Find where the given text appears and provide that cell's center as (x, y) coordinate. 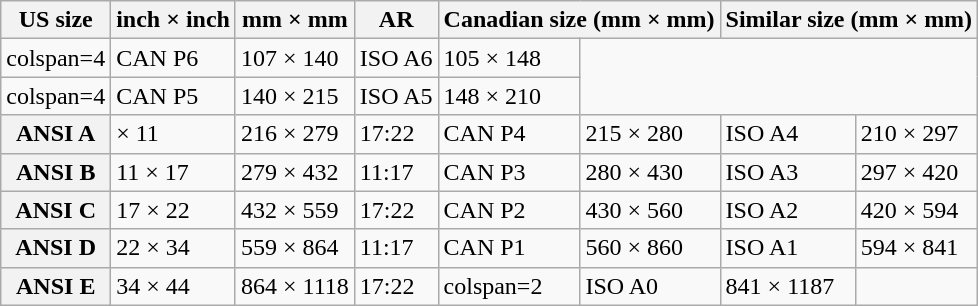
279 × 432 (294, 172)
ISO A4 (788, 134)
559 × 864 (294, 248)
148 × 210 (509, 96)
107 × 140 (294, 58)
inch × inch (174, 20)
Canadian size (mm × mm) (579, 20)
CAN P4 (509, 134)
US size (56, 20)
430 × 560 (650, 210)
22 × 34 (174, 248)
210 × 297 (916, 134)
297 × 420 (916, 172)
216 × 279 (294, 134)
CAN P1 (509, 248)
140 × 215 (294, 96)
CAN P2 (509, 210)
280 × 430 (650, 172)
CAN P6 (174, 58)
ANSI D (56, 248)
ANSI E (56, 286)
mm × mm (294, 20)
colspan=2 (509, 286)
ISO A3 (788, 172)
ANSI A (56, 134)
ISO A2 (788, 210)
11 × 17 (174, 172)
560 × 860 (650, 248)
ANSI B (56, 172)
420 × 594 (916, 210)
ISO A5 (396, 96)
ISO A0 (650, 286)
34 × 44 (174, 286)
105 × 148 (509, 58)
841 × 1187 (788, 286)
594 × 841 (916, 248)
AR (396, 20)
CAN P5 (174, 96)
864 × 1118 (294, 286)
17 × 22 (174, 210)
ISO A6 (396, 58)
ISO A1 (788, 248)
432 × 559 (294, 210)
215 × 280 (650, 134)
Similar size (mm × mm) (849, 20)
× 11 (174, 134)
ANSI C (56, 210)
CAN P3 (509, 172)
